Identify which cell holds the provided text, then report its (x, y) central coordinate. 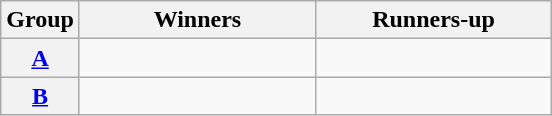
A (40, 58)
Runners-up (433, 20)
Group (40, 20)
B (40, 96)
Winners (197, 20)
